Locate the cell with the specified text and output its (x, y) center coordinate. 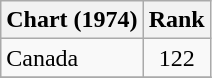
Rank (176, 20)
Canada (72, 58)
122 (176, 58)
Chart (1974) (72, 20)
